For the text-containing cell, return its midpoint in (x, y) coordinate format. 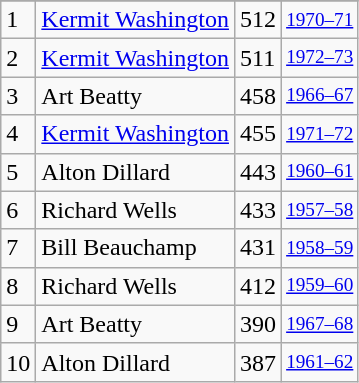
1966–67 (320, 96)
412 (258, 286)
8 (18, 286)
1 (18, 20)
1967–68 (320, 324)
390 (258, 324)
1959–60 (320, 286)
1970–71 (320, 20)
431 (258, 248)
433 (258, 210)
9 (18, 324)
5 (18, 172)
1958–59 (320, 248)
455 (258, 134)
7 (18, 248)
Bill Beauchamp (136, 248)
1961–62 (320, 362)
458 (258, 96)
4 (18, 134)
512 (258, 20)
1971–72 (320, 134)
10 (18, 362)
511 (258, 58)
1957–58 (320, 210)
1960–61 (320, 172)
2 (18, 58)
3 (18, 96)
6 (18, 210)
387 (258, 362)
1972–73 (320, 58)
443 (258, 172)
